Capture the cell that displays the provided text and extract its (x, y) central coordinate. 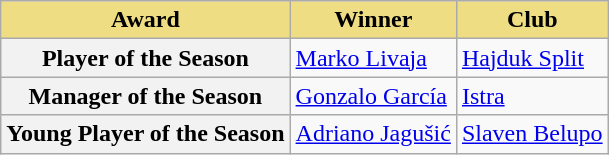
Player of the Season (146, 58)
Gonzalo García (373, 96)
Slaven Belupo (532, 134)
Adriano Jagušić (373, 134)
Young Player of the Season (146, 134)
Club (532, 20)
Winner (373, 20)
Award (146, 20)
Marko Livaja (373, 58)
Manager of the Season (146, 96)
Istra (532, 96)
Hajduk Split (532, 58)
